Capture the cell that displays the provided text and extract its (X, Y) central coordinate. 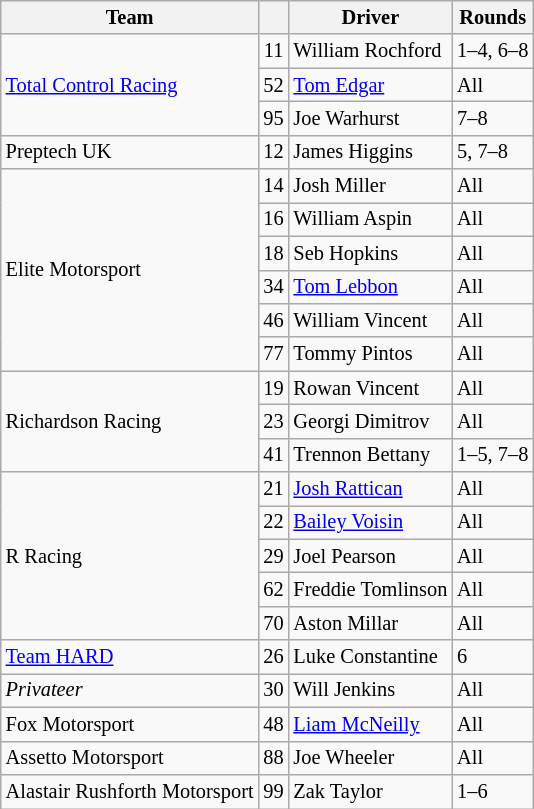
Josh Miller (371, 186)
Aston Millar (371, 623)
William Rochford (371, 51)
23 (273, 421)
Joel Pearson (371, 556)
Team (130, 17)
95 (273, 118)
Tom Lebbon (371, 287)
Georgi Dimitrov (371, 421)
Bailey Voisin (371, 522)
Rounds (492, 17)
21 (273, 489)
88 (273, 758)
Will Jenkins (371, 690)
Privateer (130, 690)
7–8 (492, 118)
70 (273, 623)
Team HARD (130, 657)
Trennon Bettany (371, 455)
Joe Warhurst (371, 118)
Tom Edgar (371, 85)
34 (273, 287)
Tommy Pintos (371, 354)
1–4, 6–8 (492, 51)
48 (273, 724)
77 (273, 354)
Zak Taylor (371, 791)
William Aspin (371, 219)
22 (273, 522)
Josh Rattican (371, 489)
Liam McNeilly (371, 724)
99 (273, 791)
1–6 (492, 791)
52 (273, 85)
Alastair Rushforth Motorsport (130, 791)
12 (273, 152)
Rowan Vincent (371, 388)
Freddie Tomlinson (371, 589)
R Racing (130, 556)
William Vincent (371, 320)
Luke Constantine (371, 657)
30 (273, 690)
6 (492, 657)
29 (273, 556)
Fox Motorsport (130, 724)
Richardson Racing (130, 422)
Joe Wheeler (371, 758)
Assetto Motorsport (130, 758)
Elite Motorsport (130, 270)
Driver (371, 17)
14 (273, 186)
Preptech UK (130, 152)
16 (273, 219)
11 (273, 51)
James Higgins (371, 152)
5, 7–8 (492, 152)
62 (273, 589)
26 (273, 657)
Total Control Racing (130, 84)
46 (273, 320)
Seb Hopkins (371, 253)
19 (273, 388)
1–5, 7–8 (492, 455)
41 (273, 455)
18 (273, 253)
